From the cell containing the given text, extract its center point as (x, y) coordinate. 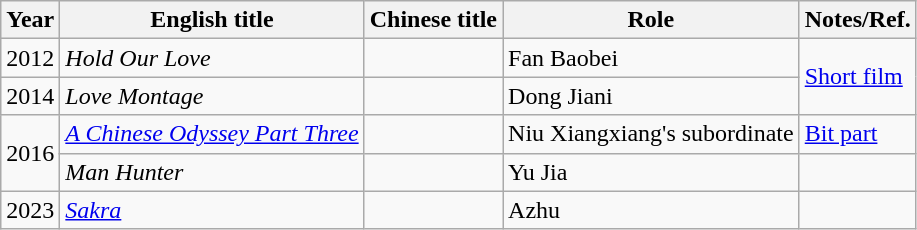
Azhu (652, 210)
Sakra (212, 210)
Role (652, 20)
English title (212, 20)
Yu Jia (652, 172)
Dong Jiani (652, 96)
Bit part (858, 134)
Love Montage (212, 96)
A Chinese Odyssey Part Three (212, 134)
Niu Xiangxiang's subordinate (652, 134)
Chinese title (433, 20)
Notes/Ref. (858, 20)
Short film (858, 77)
2014 (30, 96)
2012 (30, 58)
Man Hunter (212, 172)
Hold Our Love (212, 58)
Fan Baobei (652, 58)
2016 (30, 153)
2023 (30, 210)
Year (30, 20)
